Return (X, Y) of the center of cell containing provided text 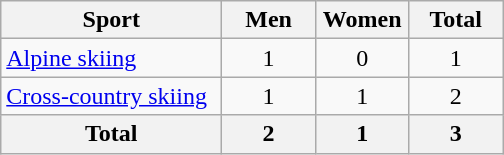
0 (362, 58)
Women (362, 20)
Men (269, 20)
Sport (112, 20)
Cross-country skiing (112, 96)
Alpine skiing (112, 58)
3 (456, 134)
